Provide the (X, Y) coordinate of the cell's center where the given text is located.  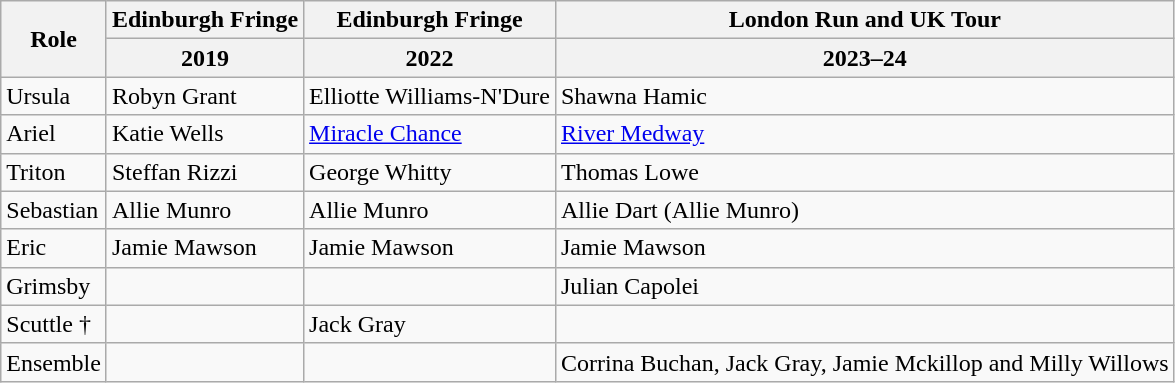
Triton (54, 172)
Scuttle † (54, 324)
Ariel (54, 134)
Julian Capolei (864, 286)
2023–24 (864, 58)
London Run and UK Tour (864, 20)
Steffan Rizzi (204, 172)
Allie Dart (Allie Munro) (864, 210)
Ursula (54, 96)
River Medway (864, 134)
Miracle Chance (430, 134)
Elliotte Williams-N'Dure (430, 96)
Ensemble (54, 362)
Eric (54, 248)
Corrina Buchan, Jack Gray, Jamie Mckillop and Milly Willows (864, 362)
Role (54, 39)
Grimsby (54, 286)
2019 (204, 58)
Thomas Lowe (864, 172)
George Whitty (430, 172)
2022 (430, 58)
Sebastian (54, 210)
Robyn Grant (204, 96)
Katie Wells (204, 134)
Jack Gray (430, 324)
Shawna Hamic (864, 96)
